For the text-containing cell, return its midpoint in (X, Y) coordinate format. 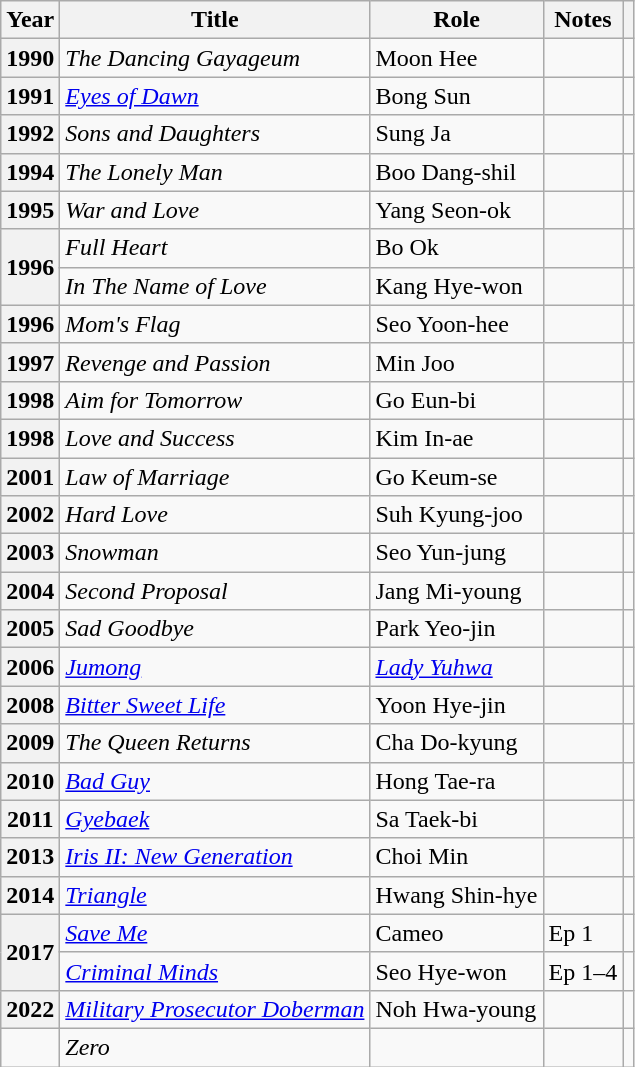
Sung Ja (456, 134)
Hard Love (215, 515)
2008 (30, 705)
Triangle (215, 895)
2010 (30, 781)
Yoon Hye-jin (456, 705)
Sa Taek-bi (456, 819)
Gyebaek (215, 819)
In The Name of Love (215, 286)
Criminal Minds (215, 971)
Second Proposal (215, 591)
Choi Min (456, 857)
2014 (30, 895)
Hong Tae-ra (456, 781)
2013 (30, 857)
War and Love (215, 210)
Full Heart (215, 248)
Sons and Daughters (215, 134)
1994 (30, 172)
Military Prosecutor Doberman (215, 1009)
Year (30, 20)
Bo Ok (456, 248)
2022 (30, 1009)
Aim for Tomorrow (215, 400)
Seo Yun-jung (456, 553)
Go Eun-bi (456, 400)
Law of Marriage (215, 477)
1991 (30, 96)
The Dancing Gayageum (215, 58)
Noh Hwa-young (456, 1009)
1990 (30, 58)
1995 (30, 210)
Sad Goodbye (215, 629)
Ep 1–4 (583, 971)
2006 (30, 667)
2004 (30, 591)
Cameo (456, 933)
Suh Kyung-joo (456, 515)
The Queen Returns (215, 743)
1997 (30, 362)
Snowman (215, 553)
Yang Seon-ok (456, 210)
Go Keum-se (456, 477)
Cha Do-kyung (456, 743)
Kang Hye-won (456, 286)
Seo Hye-won (456, 971)
2009 (30, 743)
Jang Mi-young (456, 591)
Boo Dang-shil (456, 172)
2017 (30, 952)
Eyes of Dawn (215, 96)
Title (215, 20)
Kim In-ae (456, 438)
2003 (30, 553)
Min Joo (456, 362)
Zero (215, 1047)
Hwang Shin-hye (456, 895)
2011 (30, 819)
Revenge and Passion (215, 362)
Role (456, 20)
1992 (30, 134)
Love and Success (215, 438)
Lady Yuhwa (456, 667)
Notes (583, 20)
Park Yeo-jin (456, 629)
Bitter Sweet Life (215, 705)
2005 (30, 629)
Save Me (215, 933)
2001 (30, 477)
Seo Yoon-hee (456, 324)
Ep 1 (583, 933)
Jumong (215, 667)
Moon Hee (456, 58)
Bong Sun (456, 96)
Bad Guy (215, 781)
The Lonely Man (215, 172)
Iris II: New Generation (215, 857)
Mom's Flag (215, 324)
2002 (30, 515)
